Determine the [x, y] coordinate at the center of the cell enclosing the given text.  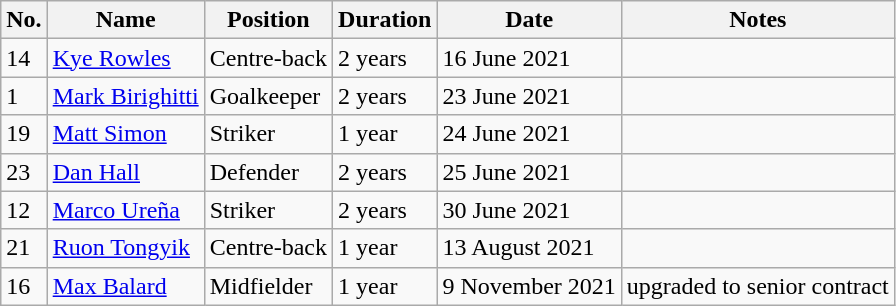
Goalkeeper [268, 96]
Matt Simon [126, 134]
Duration [385, 20]
Notes [758, 20]
23 June 2021 [529, 96]
Defender [268, 172]
Kye Rowles [126, 58]
24 June 2021 [529, 134]
16 June 2021 [529, 58]
Dan Hall [126, 172]
14 [24, 58]
Max Balard [126, 286]
Date [529, 20]
12 [24, 210]
Ruon Tongyik [126, 248]
25 June 2021 [529, 172]
23 [24, 172]
30 June 2021 [529, 210]
9 November 2021 [529, 286]
Position [268, 20]
19 [24, 134]
21 [24, 248]
Midfielder [268, 286]
Name [126, 20]
1 [24, 96]
upgraded to senior contract [758, 286]
Marco Ureña [126, 210]
Mark Birighitti [126, 96]
13 August 2021 [529, 248]
16 [24, 286]
No. [24, 20]
